Identify which cell holds the provided text, then report its [x, y] central coordinate. 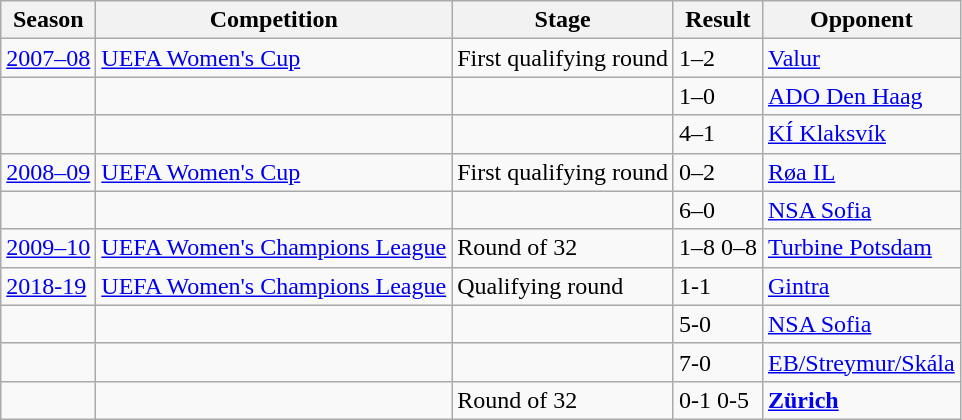
Result [718, 20]
Gintra [861, 286]
5-0 [718, 324]
0–2 [718, 172]
Zürich [861, 400]
Qualifying round [563, 286]
7-0 [718, 362]
6–0 [718, 210]
2007–08 [48, 58]
0-1 0-5 [718, 400]
1–2 [718, 58]
1–8 0–8 [718, 248]
EB/Streymur/Skála [861, 362]
KÍ Klaksvík [861, 134]
Stage [563, 20]
Røa IL [861, 172]
2009–10 [48, 248]
1-1 [718, 286]
Valur [861, 58]
ADO Den Haag [861, 96]
1–0 [718, 96]
4–1 [718, 134]
2008–09 [48, 172]
Season [48, 20]
Opponent [861, 20]
Turbine Potsdam [861, 248]
2018-19 [48, 286]
Competition [274, 20]
